For the text-containing cell, return its midpoint in (x, y) coordinate format. 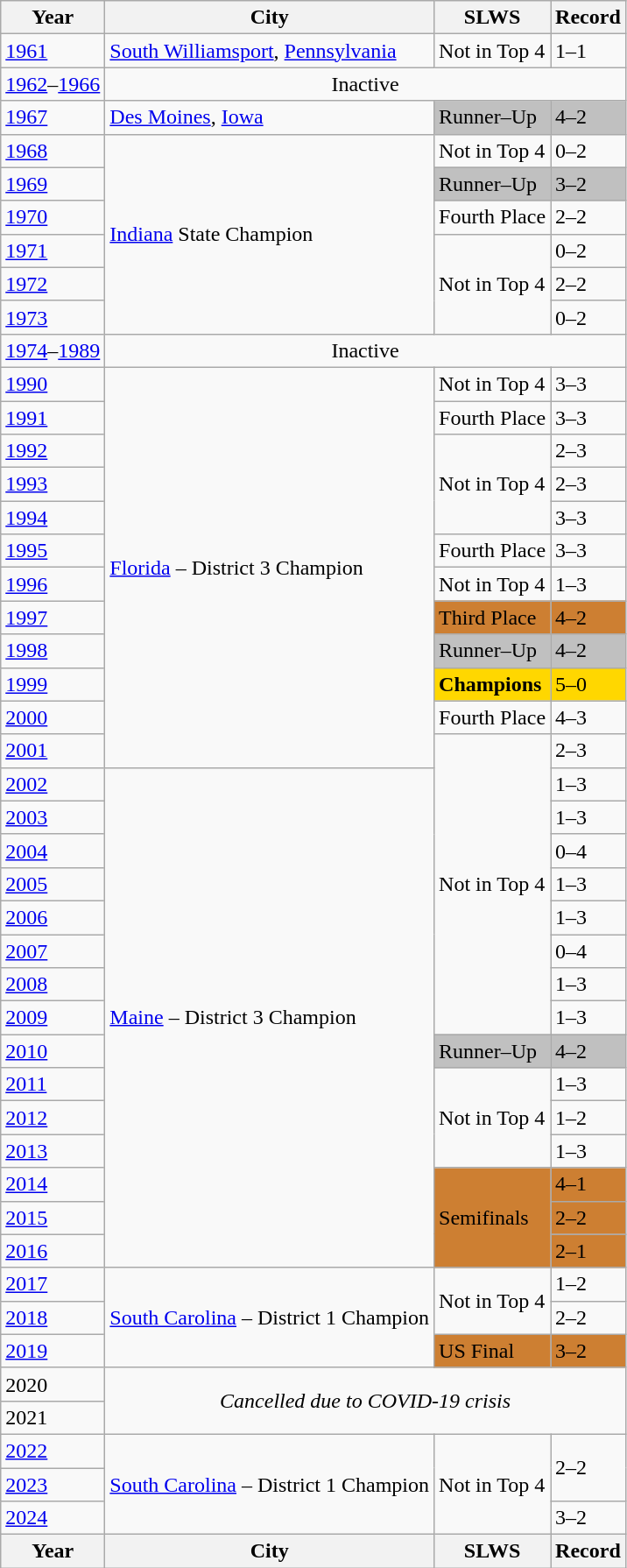
2013 (53, 1151)
2017 (53, 1284)
2010 (53, 1051)
2024 (53, 1518)
2015 (53, 1218)
1967 (53, 117)
Florida – District 3 Champion (270, 568)
2012 (53, 1118)
2009 (53, 1018)
1972 (53, 284)
2004 (53, 851)
1969 (53, 184)
Indiana State Champion (270, 234)
Des Moines, Iowa (270, 117)
2023 (53, 1485)
2000 (53, 717)
1993 (53, 484)
2008 (53, 985)
2011 (53, 1084)
Maine – District 3 Champion (270, 1018)
2022 (53, 1451)
2016 (53, 1251)
2019 (53, 1351)
1995 (53, 551)
2002 (53, 784)
4–3 (588, 717)
1992 (53, 451)
2005 (53, 884)
1968 (53, 151)
2007 (53, 950)
2–1 (588, 1251)
Champions (492, 684)
1–1 (588, 51)
Cancelled due to COVID-19 crisis (365, 1401)
1994 (53, 518)
1991 (53, 418)
US Final (492, 1351)
Third Place (492, 618)
2001 (53, 751)
1970 (53, 217)
2018 (53, 1317)
5–0 (588, 684)
1974–1989 (53, 350)
1996 (53, 584)
1997 (53, 618)
1962–1966 (53, 84)
2021 (53, 1417)
1971 (53, 251)
2014 (53, 1184)
South Williamsport, Pennsylvania (270, 51)
1973 (53, 317)
2006 (53, 917)
1961 (53, 51)
4–1 (588, 1184)
2003 (53, 817)
1998 (53, 651)
1990 (53, 384)
Semifinals (492, 1218)
1999 (53, 684)
2020 (53, 1384)
